Detect which cell encompasses the target text, then output its (x, y) center coordinate. 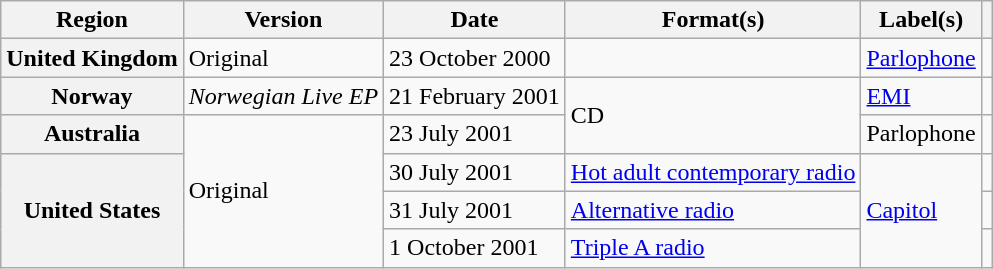
Australia (92, 134)
Triple A radio (713, 248)
Alternative radio (713, 210)
23 October 2000 (475, 58)
Region (92, 20)
23 July 2001 (475, 134)
21 February 2001 (475, 96)
United Kingdom (92, 58)
1 October 2001 (475, 248)
Date (475, 20)
CD (713, 115)
31 July 2001 (475, 210)
Capitol (921, 210)
Hot adult contemporary radio (713, 172)
Norway (92, 96)
Norwegian Live EP (283, 96)
Version (283, 20)
EMI (921, 96)
30 July 2001 (475, 172)
Label(s) (921, 20)
Format(s) (713, 20)
United States (92, 210)
